Determine the [x, y] coordinate at the center of the cell enclosing the given text.  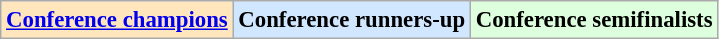
Conference semifinalists [594, 20]
Conference runners-up [352, 20]
Conference champions [117, 20]
